Scan for the cell matching the given text and deliver its (X, Y) coordinate at center. 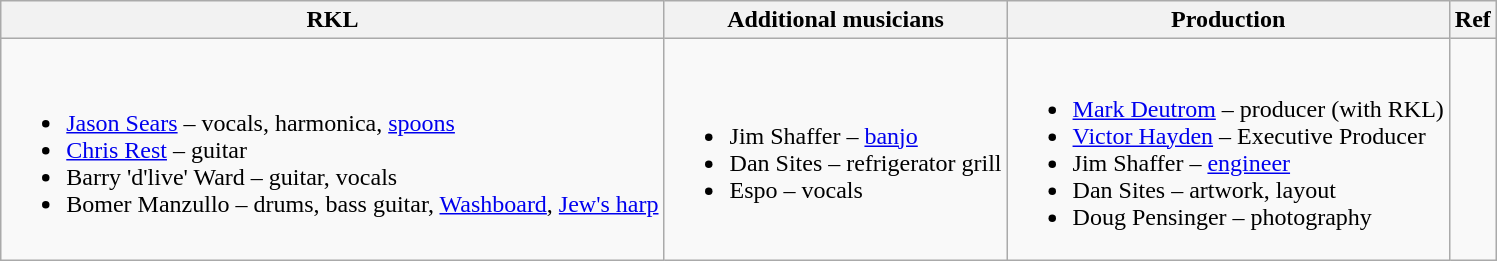
Ref (1472, 20)
Jim Shaffer – banjoDan Sites – refrigerator grillEspo – vocals (836, 150)
Mark Deutrom – producer (with RKL)Victor Hayden – Executive ProducerJim Shaffer – engineerDan Sites – artwork, layoutDoug Pensinger – photography (1228, 150)
Additional musicians (836, 20)
RKL (332, 20)
Production (1228, 20)
